Extract the (x, y) coordinate from the center of the cell holding the provided text.  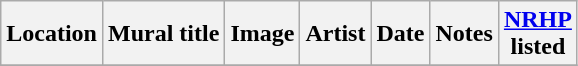
Notes (464, 34)
Image (262, 34)
Date (400, 34)
Artist (336, 34)
Mural title (163, 34)
Location (52, 34)
NRHPlisted (538, 34)
